Provide the [x, y] coordinate of the cell's center where the given text is located.  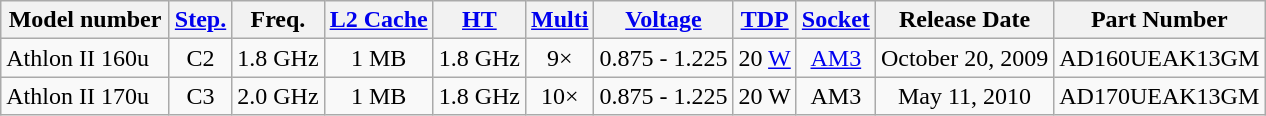
May 11, 2010 [964, 96]
Socket [836, 20]
C2 [200, 58]
L2 Cache [378, 20]
Model number [86, 20]
October 20, 2009 [964, 58]
2.0 GHz [278, 96]
Freq. [278, 20]
AD160UEAK13GM [1160, 58]
Part Number [1160, 20]
TDP [764, 20]
AD170UEAK13GM [1160, 96]
Athlon II 170u [86, 96]
Release Date [964, 20]
Step. [200, 20]
Voltage [664, 20]
Athlon II 160u [86, 58]
Multi [560, 20]
HT [479, 20]
C3 [200, 96]
9× [560, 58]
10× [560, 96]
